Extract the [x, y] coordinate from the center of the cell holding the provided text.  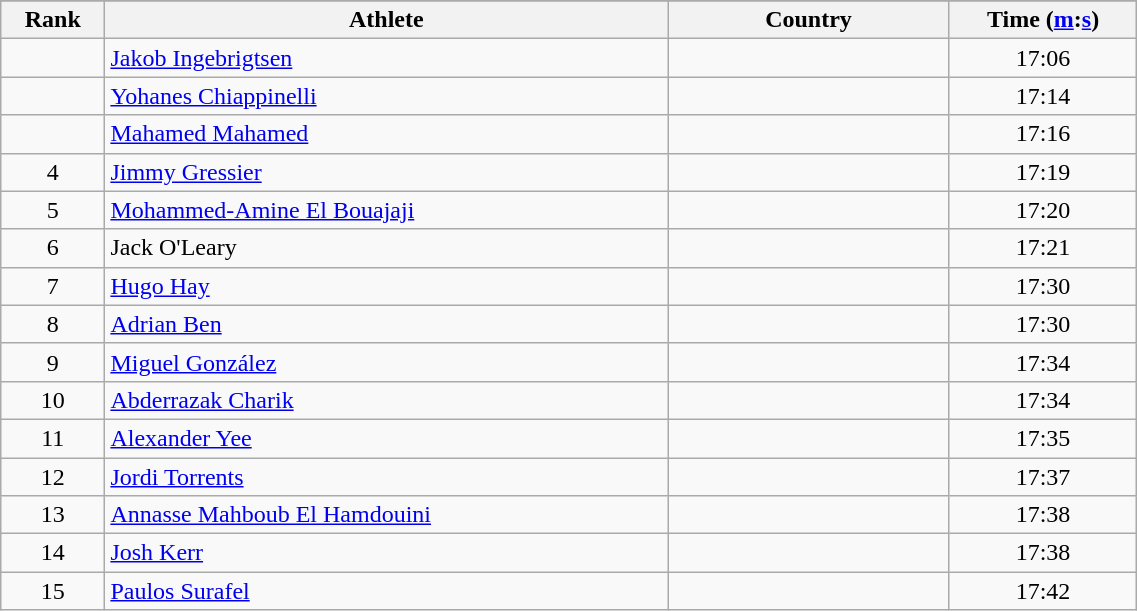
Abderrazak Charik [386, 400]
Athlete [386, 20]
17:21 [1043, 248]
14 [53, 553]
11 [53, 438]
17:35 [1043, 438]
Mahamed Mahamed [386, 134]
8 [53, 324]
4 [53, 172]
Alexander Yee [386, 438]
Time (m:s) [1043, 20]
Jack O'Leary [386, 248]
17:16 [1043, 134]
Country [808, 20]
17:19 [1043, 172]
Adrian Ben [386, 324]
Paulos Surafel [386, 591]
Hugo Hay [386, 286]
17:06 [1043, 58]
12 [53, 477]
Jimmy Gressier [386, 172]
Rank [53, 20]
13 [53, 515]
9 [53, 362]
6 [53, 248]
17:42 [1043, 591]
Yohanes Chiappinelli [386, 96]
17:37 [1043, 477]
Annasse Mahboub El Hamdouini [386, 515]
10 [53, 400]
Mohammed-Amine El Bouajaji [386, 210]
Josh Kerr [386, 553]
15 [53, 591]
Jordi Torrents [386, 477]
Jakob Ingebrigtsen [386, 58]
Miguel González [386, 362]
5 [53, 210]
17:14 [1043, 96]
7 [53, 286]
17:20 [1043, 210]
